Return the [x, y] coordinate for the center point of the cell that contains the specified text.  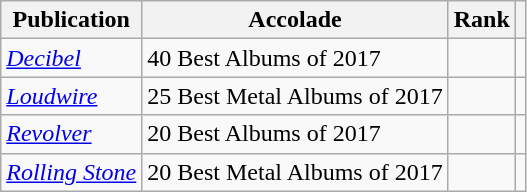
Rank [482, 20]
Rolling Stone [72, 172]
25 Best Metal Albums of 2017 [295, 96]
Publication [72, 20]
20 Best Metal Albums of 2017 [295, 172]
Loudwire [72, 96]
Decibel [72, 58]
Accolade [295, 20]
Revolver [72, 134]
20 Best Albums of 2017 [295, 134]
40 Best Albums of 2017 [295, 58]
